Output the (X, Y) coordinate of the center of the cell containing the given text.  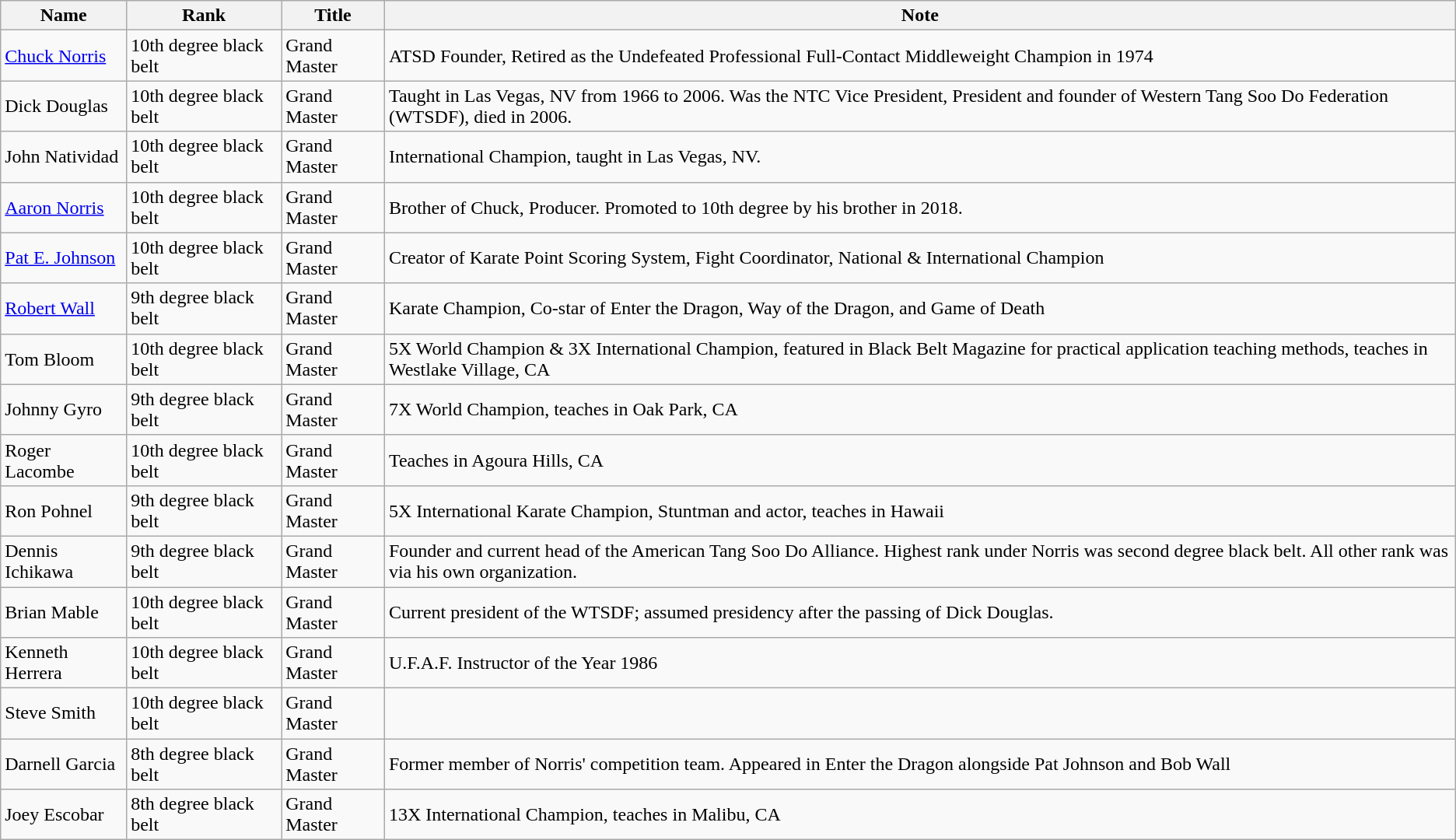
Ron Pohnel (64, 510)
Roger Lacombe (64, 460)
Johnny Gyro (64, 409)
5X International Karate Champion, Stuntman and actor, teaches in Hawaii (919, 510)
Pat E. Johnson (64, 258)
Title (333, 16)
Note (919, 16)
ATSD Founder, Retired as the Undefeated Professional Full-Contact Middleweight Champion in 1974 (919, 56)
Robert Wall (64, 308)
Teaches in Agoura Hills, CA (919, 460)
Kenneth Herrera (64, 663)
Darnell Garcia (64, 764)
Chuck Norris (64, 56)
Dick Douglas (64, 106)
International Champion, taught in Las Vegas, NV. (919, 157)
Rank (204, 16)
Former member of Norris' competition team. Appeared in Enter the Dragon alongside Pat Johnson and Bob Wall (919, 764)
John Natividad (64, 157)
Current president of the WTSDF; assumed presidency after the passing of Dick Douglas. (919, 611)
Steve Smith (64, 714)
Aaron Norris (64, 207)
Tom Bloom (64, 359)
Brother of Chuck, Producer. Promoted to 10th degree by his brother in 2018. (919, 207)
Taught in Las Vegas, NV from 1966 to 2006. Was the NTC Vice President, President and founder of Western Tang Soo Do Federation (WTSDF), died in 2006. (919, 106)
U.F.A.F. Instructor of the Year 1986 (919, 663)
Karate Champion, Co-star of Enter the Dragon, Way of the Dragon, and Game of Death (919, 308)
Brian Mable (64, 611)
Dennis Ichikawa (64, 562)
13X International Champion, teaches in Malibu, CA (919, 815)
Joey Escobar (64, 815)
7X World Champion, teaches in Oak Park, CA (919, 409)
Creator of Karate Point Scoring System, Fight Coordinator, National & International Champion (919, 258)
Name (64, 16)
